Capture the cell that displays the provided text and extract its (x, y) central coordinate. 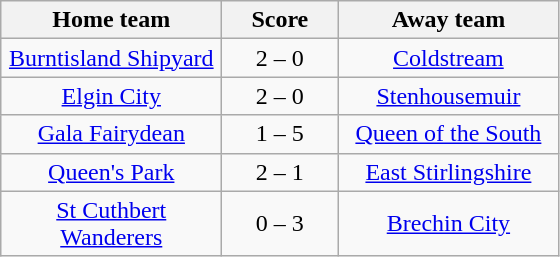
Stenhousemuir (448, 96)
Elgin City (112, 96)
Home team (112, 20)
East Stirlingshire (448, 172)
Burntisland Shipyard (112, 58)
0 – 3 (280, 224)
1 – 5 (280, 134)
Queen of the South (448, 134)
Queen's Park (112, 172)
2 – 1 (280, 172)
Brechin City (448, 224)
Coldstream (448, 58)
Score (280, 20)
Away team (448, 20)
St Cuthbert Wanderers (112, 224)
Gala Fairydean (112, 134)
